Output the (x, y) coordinate of the center of the cell containing the given text.  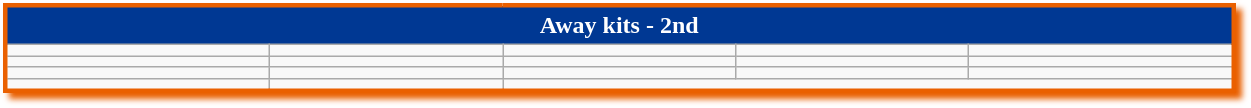
Away kits - 2nd (619, 25)
